Provide the (x, y) coordinate of the cell's center where the given text is located.  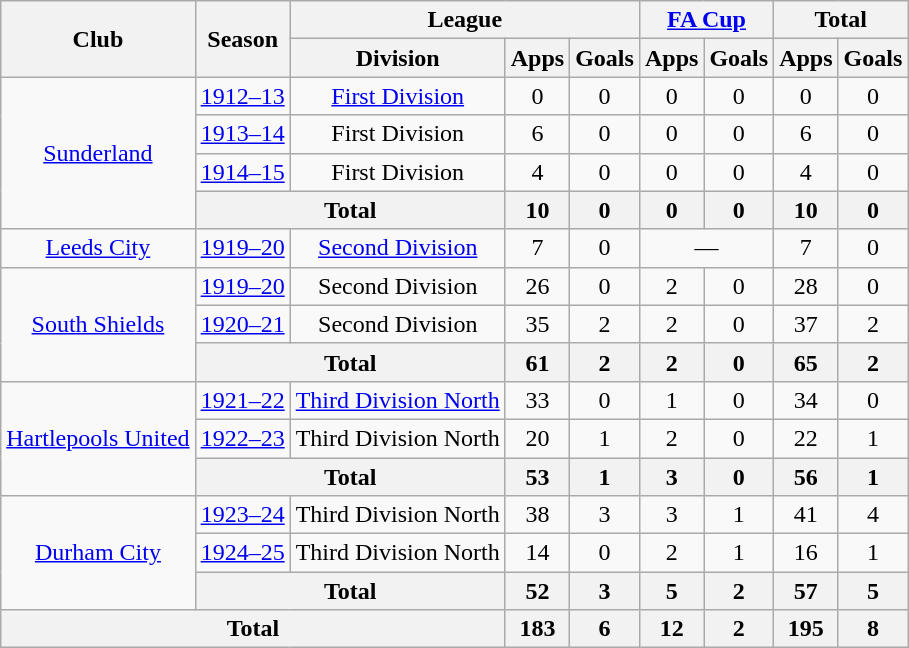
1913–14 (242, 134)
20 (537, 438)
Season (242, 39)
65 (806, 362)
— (706, 248)
35 (537, 324)
28 (806, 286)
183 (537, 629)
14 (537, 553)
22 (806, 438)
12 (671, 629)
33 (537, 400)
26 (537, 286)
1922–23 (242, 438)
52 (537, 591)
Hartlepools United (98, 438)
57 (806, 591)
Durham City (98, 553)
195 (806, 629)
38 (537, 515)
16 (806, 553)
41 (806, 515)
1912–13 (242, 96)
56 (806, 477)
1923–24 (242, 515)
8 (873, 629)
League (464, 20)
1920–21 (242, 324)
61 (537, 362)
1921–22 (242, 400)
South Shields (98, 324)
Division (398, 58)
53 (537, 477)
1914–15 (242, 172)
Leeds City (98, 248)
34 (806, 400)
1924–25 (242, 553)
Club (98, 39)
FA Cup (706, 20)
37 (806, 324)
Sunderland (98, 153)
